Locate the cell with the specified text and output its [x, y] center coordinate. 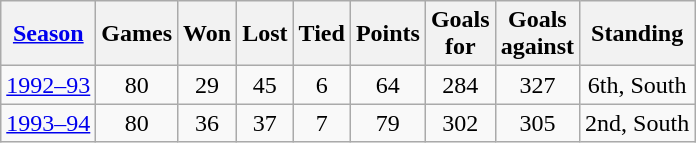
29 [208, 85]
45 [265, 85]
7 [322, 123]
305 [537, 123]
Standing [638, 34]
Games [137, 34]
64 [388, 85]
Tied [322, 34]
Goalsfor [460, 34]
284 [460, 85]
Lost [265, 34]
2nd, South [638, 123]
327 [537, 85]
1993–94 [48, 123]
Points [388, 34]
302 [460, 123]
6 [322, 85]
Won [208, 34]
79 [388, 123]
37 [265, 123]
1992–93 [48, 85]
Goalsagainst [537, 34]
6th, South [638, 85]
36 [208, 123]
Season [48, 34]
